Search for the cell housing the specified text and yield its [X, Y] center coordinate. 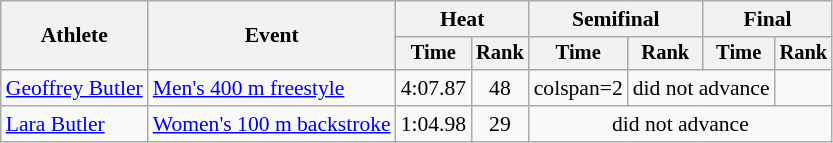
Lara Butler [74, 124]
29 [500, 124]
colspan=2 [578, 88]
Women's 100 m backstroke [272, 124]
Final [768, 19]
48 [500, 88]
Athlete [74, 36]
1:04.98 [434, 124]
Event [272, 36]
Men's 400 m freestyle [272, 88]
Heat [462, 19]
4:07.87 [434, 88]
Geoffrey Butler [74, 88]
Semifinal [616, 19]
